From the cell containing the given text, extract its center point as (X, Y) coordinate. 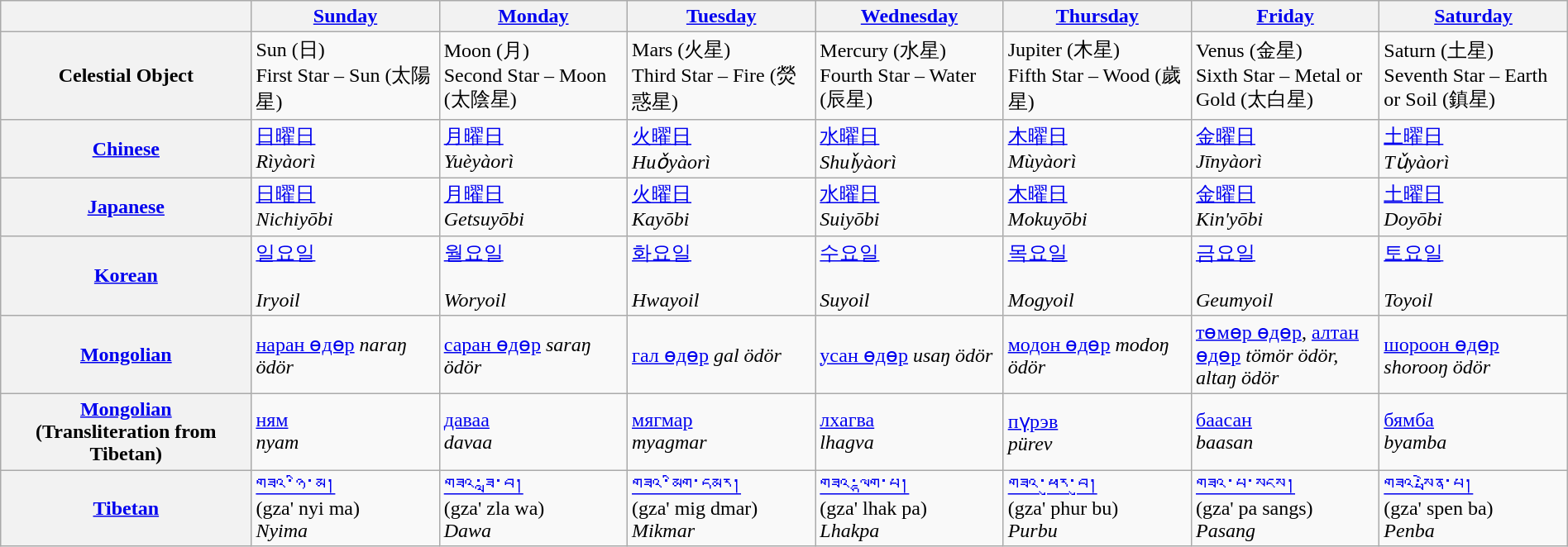
Sunday (346, 17)
усан өдөр usaŋ ödör (910, 355)
木曜日Mokuyōbi (1097, 207)
土曜日Tǔyàorì (1474, 149)
གཟའ་པ་སངས།(gza' pa sangs)Pasang (1285, 508)
мягмар myagmar (721, 432)
бямба byamba (1474, 432)
пүрэв pürev (1097, 432)
Wednesday (910, 17)
Thursday (1097, 17)
གཟའ་ལྷག་པ།(gza' lhak pa)Lhakpa (910, 508)
水曜日Suiyōbi (910, 207)
модон өдөр modoŋ ödör (1097, 355)
火曜日Kayōbi (721, 207)
月曜日Yuèyàorì (533, 149)
གཟའ་མིག་དམར།(gza' mig dmar)Mikmar (721, 508)
Moon (月) Second Star – Moon (太陰星) (533, 76)
Mars (火星) Third Star – Fire (熒惑星) (721, 76)
ням nyam (346, 432)
月曜日Getsuyōbi (533, 207)
토요일Toyoil (1474, 276)
Monday (533, 17)
日曜日Nichiyōbi (346, 207)
གཟའ་ཕུར་བུ།(gza' phur bu)Purbu (1097, 508)
Mongolian (Transliteration from Tibetan) (126, 432)
水曜日Shuǐyàorì (910, 149)
일요일Iryoil (346, 276)
Mongolian (126, 355)
Celestial Object (126, 76)
Jupiter (木星) Fifth Star – Wood (歲星) (1097, 76)
日曜日Rìyàorì (346, 149)
화요일Hwayoil (721, 276)
Sun (日) First Star – Sun (太陽星) (346, 76)
གཟའ་ཟླ་བ།(gza' zla wa)Dawa (533, 508)
수요일Suyoil (910, 276)
Saturday (1474, 17)
даваа davaa (533, 432)
баасан baasan (1285, 432)
Korean (126, 276)
གཟའ་ཉི་མ།(gza' nyi ma)Nyima (346, 508)
Tibetan (126, 508)
火曜日Huǒyàorì (721, 149)
གཟའ་སྤེན་པ།(gza' spen ba)Penba (1474, 508)
Mercury (水星) Fourth Star – Water (辰星) (910, 76)
Chinese (126, 149)
Tuesday (721, 17)
木曜日Mùyàorì (1097, 149)
Saturn (土星) Seventh Star – Earth or Soil (鎮星) (1474, 76)
金曜日Kin'yōbi (1285, 207)
월요일Woryoil (533, 276)
наран өдөр naraŋ ödör (346, 355)
гал өдөр gal ödör (721, 355)
саран өдөр saraŋ ödör (533, 355)
лхагва lhagva (910, 432)
төмөр өдөр, алтан өдөр tömör ödör, altaŋ ödör (1285, 355)
шороон өдөр shorooŋ ödör (1474, 355)
금요일Geumyoil (1285, 276)
金曜日Jīnyàorì (1285, 149)
Japanese (126, 207)
土曜日Doyōbi (1474, 207)
Venus (金星) Sixth Star – Metal or Gold (太白星) (1285, 76)
Friday (1285, 17)
목요일Mogyoil (1097, 276)
